Extract the [X, Y] coordinate from the center of the cell holding the provided text.  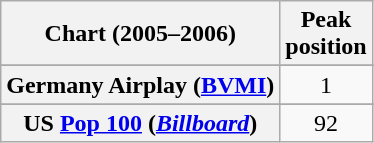
US Pop 100 (Billboard) [140, 123]
Peakposition [326, 34]
Germany Airplay (BVMI) [140, 85]
Chart (2005–2006) [140, 34]
92 [326, 123]
1 [326, 85]
